Capture the cell that displays the provided text and extract its (x, y) central coordinate. 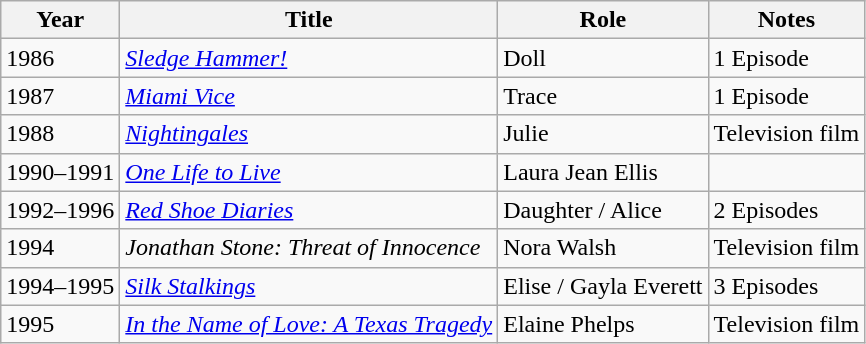
1994 (60, 248)
Sledge Hammer! (309, 58)
3 Episodes (786, 286)
1994–1995 (60, 286)
Nightingales (309, 134)
In the Name of Love: A Texas Tragedy (309, 324)
Jonathan Stone: Threat of Innocence (309, 248)
Laura Jean Ellis (603, 172)
Red Shoe Diaries (309, 210)
Trace (603, 96)
Role (603, 20)
Doll (603, 58)
Miami Vice (309, 96)
Julie (603, 134)
1987 (60, 96)
Title (309, 20)
Notes (786, 20)
Elise / Gayla Everett (603, 286)
Nora Walsh (603, 248)
1986 (60, 58)
One Life to Live (309, 172)
Daughter / Alice (603, 210)
Silk Stalkings (309, 286)
2 Episodes (786, 210)
1990–1991 (60, 172)
Year (60, 20)
1988 (60, 134)
1995 (60, 324)
Elaine Phelps (603, 324)
1992–1996 (60, 210)
